Search for the cell housing the specified text and yield its [x, y] center coordinate. 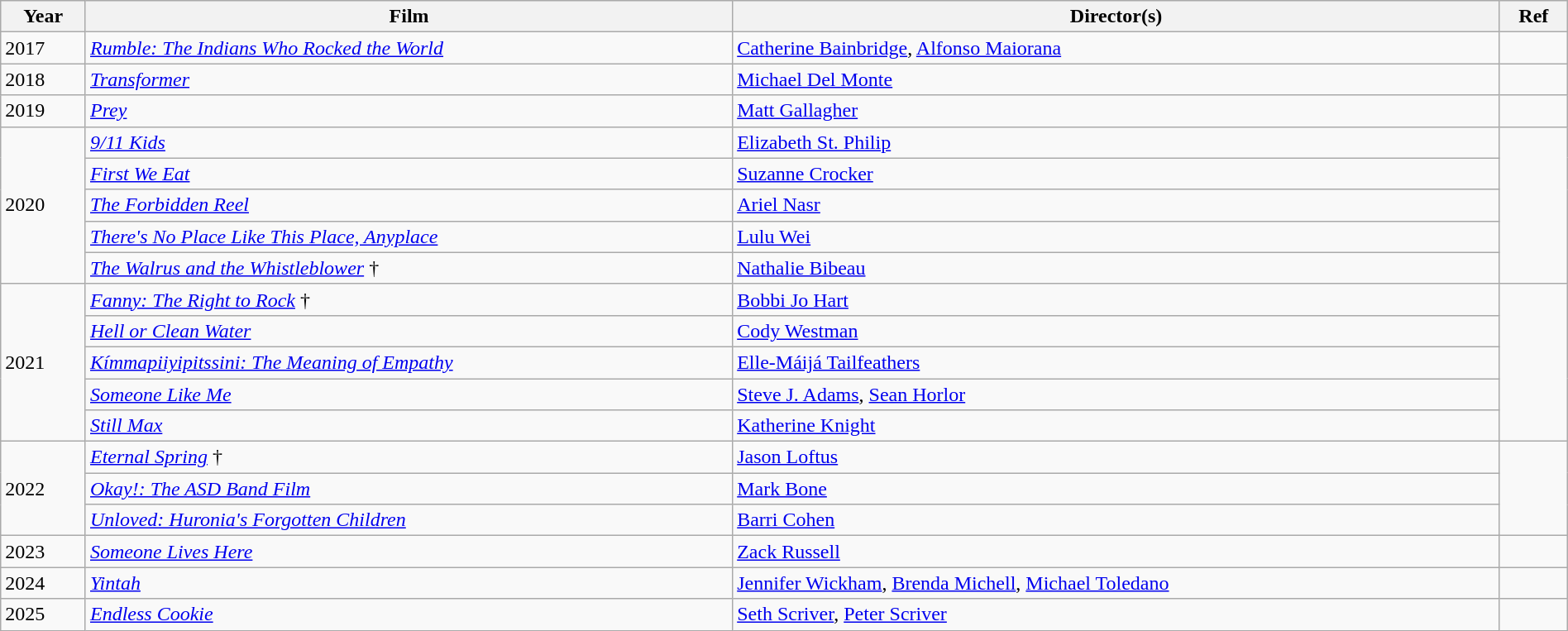
2025 [43, 614]
Elle-Máijá Tailfeathers [1116, 362]
The Forbidden Reel [409, 205]
Kímmapiiyipitssini: The Meaning of Empathy [409, 362]
2023 [43, 552]
Year [43, 17]
Jason Loftus [1116, 457]
There's No Place Like This Place, Anyplace [409, 237]
2018 [43, 79]
Catherine Bainbridge, Alfonso Maiorana [1116, 48]
Suzanne Crocker [1116, 174]
Ref [1533, 17]
Prey [409, 111]
Fanny: The Right to Rock † [409, 299]
2017 [43, 48]
Rumble: The Indians Who Rocked the World [409, 48]
Bobbi Jo Hart [1116, 299]
Jennifer Wickham, Brenda Michell, Michael Toledano [1116, 583]
Hell or Clean Water [409, 331]
Someone Like Me [409, 394]
Steve J. Adams, Sean Horlor [1116, 394]
Cody Westman [1116, 331]
Katherine Knight [1116, 426]
Seth Scriver, Peter Scriver [1116, 614]
Okay!: The ASD Band Film [409, 489]
Unloved: Huronia's Forgotten Children [409, 520]
2019 [43, 111]
Endless Cookie [409, 614]
2024 [43, 583]
Still Max [409, 426]
Mark Bone [1116, 489]
Matt Gallagher [1116, 111]
Transformer [409, 79]
Elizabeth St. Philip [1116, 142]
Ariel Nasr [1116, 205]
Zack Russell [1116, 552]
Film [409, 17]
Barri Cohen [1116, 520]
The Walrus and the Whistleblower † [409, 268]
2022 [43, 489]
Michael Del Monte [1116, 79]
Eternal Spring † [409, 457]
Yintah [409, 583]
Lulu Wei [1116, 237]
Director(s) [1116, 17]
2020 [43, 205]
Someone Lives Here [409, 552]
2021 [43, 362]
9/11 Kids [409, 142]
Nathalie Bibeau [1116, 268]
First We Eat [409, 174]
